Output the [x, y] coordinate of the center of the cell containing the given text.  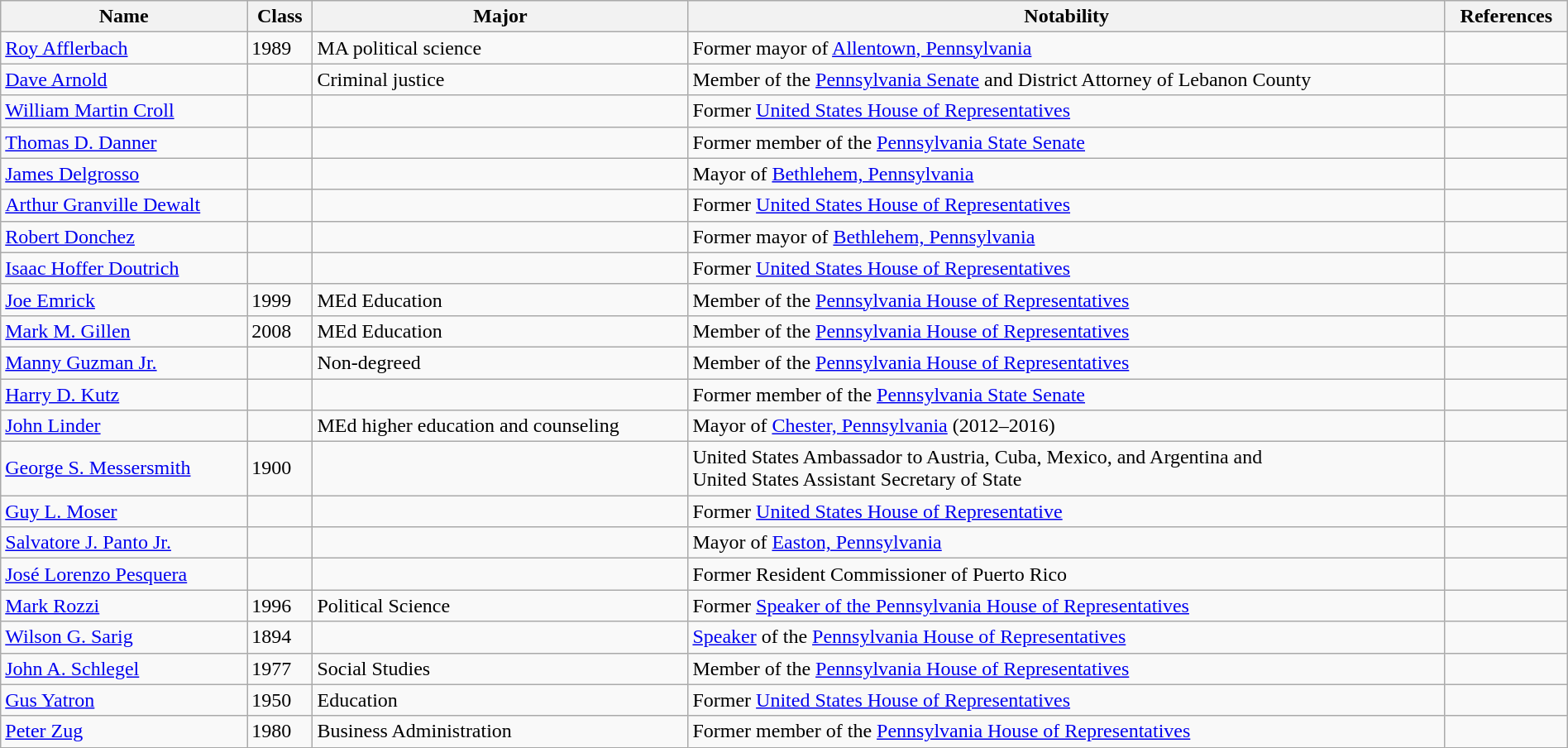
Robert Donchez [124, 237]
1894 [280, 637]
Harry D. Kutz [124, 395]
Mark M. Gillen [124, 331]
Guy L. Moser [124, 511]
Mayor of Easton, Pennsylvania [1067, 543]
Speaker of the Pennsylvania House of Representatives [1067, 637]
1977 [280, 669]
1996 [280, 606]
Thomas D. Danner [124, 142]
Wilson G. Sarig [124, 637]
Education [500, 700]
José Lorenzo Pesquera [124, 574]
Peter Zug [124, 731]
Roy Afflerbach [124, 48]
Class [280, 17]
Arthur Granville Dewalt [124, 205]
1950 [280, 700]
MA political science [500, 48]
Member of the Pennsylvania Senate and District Attorney of Lebanon County [1067, 79]
1999 [280, 300]
United States Ambassador to Austria, Cuba, Mexico, and Argentina andUnited States Assistant Secretary of State [1067, 468]
2008 [280, 331]
Former mayor of Bethlehem, Pennsylvania [1067, 237]
George S. Messersmith [124, 468]
Non-degreed [500, 362]
Former mayor of Allentown, Pennsylvania [1067, 48]
William Martin Croll [124, 111]
Former Speaker of the Pennsylvania House of Representatives [1067, 606]
James Delgrosso [124, 174]
Joe Emrick [124, 300]
Major [500, 17]
Name [124, 17]
1900 [280, 468]
1989 [280, 48]
Business Administration [500, 731]
Salvatore J. Panto Jr. [124, 543]
Isaac Hoffer Doutrich [124, 268]
MEd higher education and counseling [500, 426]
Notability [1067, 17]
Former member of the Pennsylvania House of Representatives [1067, 731]
John A. Schlegel [124, 669]
John Linder [124, 426]
Political Science [500, 606]
Manny Guzman Jr. [124, 362]
Gus Yatron [124, 700]
Former United States House of Representative [1067, 511]
References [1506, 17]
Mark Rozzi [124, 606]
Former Resident Commissioner of Puerto Rico [1067, 574]
Mayor of Bethlehem, Pennsylvania [1067, 174]
Criminal justice [500, 79]
1980 [280, 731]
Social Studies [500, 669]
Mayor of Chester, Pennsylvania (2012–2016) [1067, 426]
Dave Arnold [124, 79]
